From the cell containing the given text, extract its center point as (X, Y) coordinate. 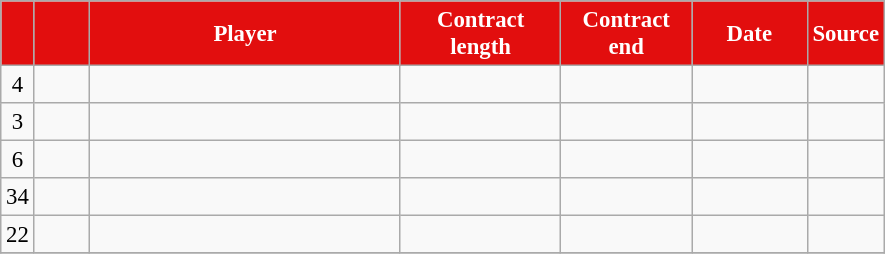
Contract end (626, 34)
3 (18, 122)
34 (18, 197)
Date (750, 34)
6 (18, 160)
Source (846, 34)
4 (18, 85)
22 (18, 235)
Player (246, 34)
Contract length (480, 34)
